Detect which cell encompasses the target text, then output its [x, y] center coordinate. 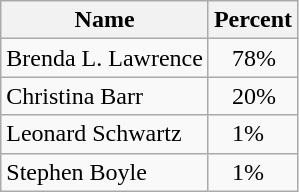
Percent [252, 20]
20% [252, 96]
Christina Barr [105, 96]
Leonard Schwartz [105, 134]
Name [105, 20]
Stephen Boyle [105, 172]
Brenda L. Lawrence [105, 58]
78% [252, 58]
